Pinpoint the cell where the given text exists, returning its [X, Y] midpoint coordinate. 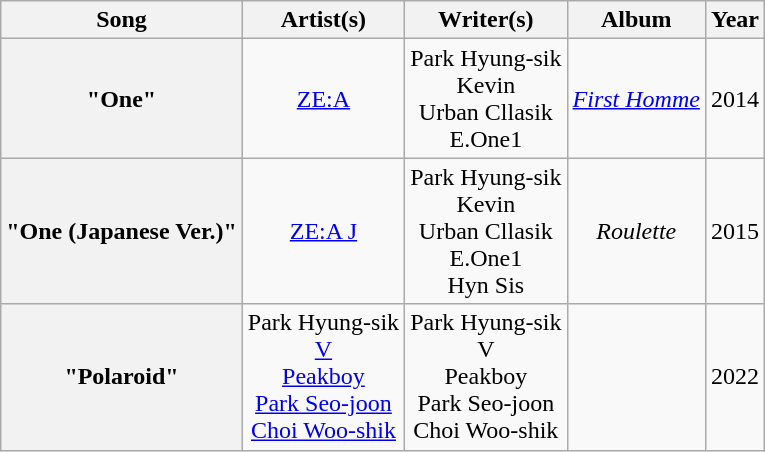
Park Hyung-sikKevinUrban CllasikE.One1Hyn Sis [486, 231]
"One" [122, 98]
ZE:A J [323, 231]
Artist(s) [323, 20]
"Polaroid" [122, 377]
"One (Japanese Ver.)" [122, 231]
Album [636, 20]
Park Hyung-sikKevinUrban CllasikE.One1 [486, 98]
Year [734, 20]
ZE:A [323, 98]
2015 [734, 231]
Roulette [636, 231]
Writer(s) [486, 20]
2014 [734, 98]
2022 [734, 377]
Song [122, 20]
First Homme [636, 98]
